Capture the cell that displays the provided text and extract its (X, Y) central coordinate. 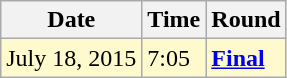
Final (246, 58)
Date (72, 20)
July 18, 2015 (72, 58)
Round (246, 20)
7:05 (174, 58)
Time (174, 20)
